Determine the (x, y) coordinate at the center of the cell enclosing the given text.  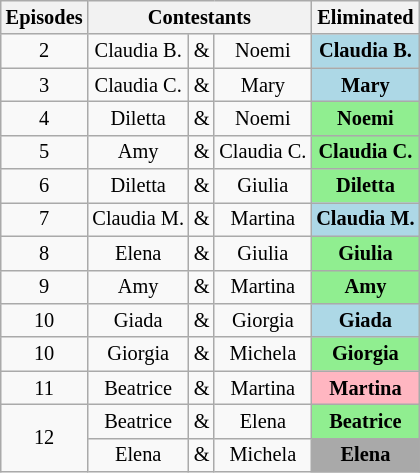
4 (44, 118)
7 (44, 219)
11 (44, 388)
3 (44, 85)
6 (44, 186)
Episodes (44, 17)
5 (44, 152)
9 (44, 287)
Contestants (199, 17)
2 (44, 51)
8 (44, 253)
12 (44, 438)
Eliminated (365, 17)
